Capture the cell that displays the provided text and extract its (x, y) central coordinate. 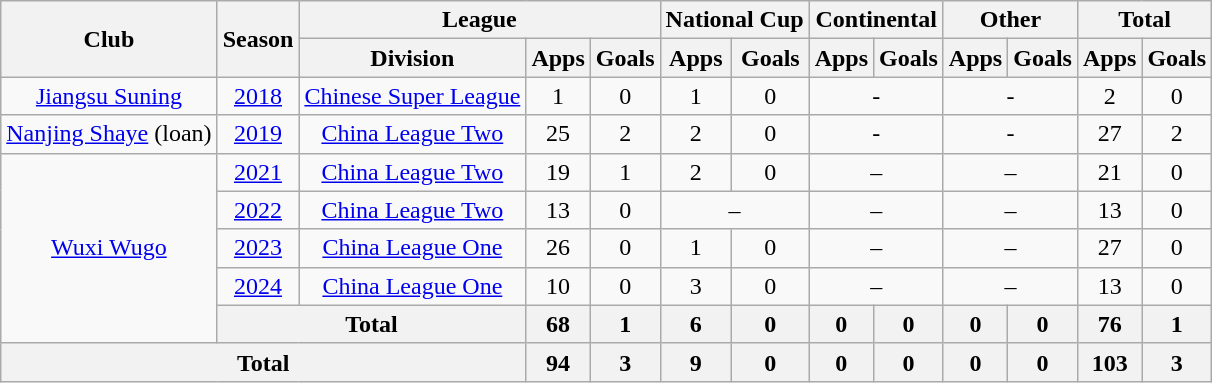
9 (696, 362)
2019 (258, 134)
2018 (258, 96)
2021 (258, 172)
League (480, 20)
Chinese Super League (412, 96)
Other (1010, 20)
Jiangsu Suning (109, 96)
21 (1109, 172)
6 (696, 324)
National Cup (734, 20)
19 (558, 172)
103 (1109, 362)
76 (1109, 324)
25 (558, 134)
Season (258, 39)
2022 (258, 210)
2024 (258, 286)
Wuxi Wugo (109, 248)
26 (558, 248)
Nanjing Shaye (loan) (109, 134)
68 (558, 324)
94 (558, 362)
Club (109, 39)
2023 (258, 248)
10 (558, 286)
Continental (876, 20)
Division (412, 58)
